Detect which cell encompasses the target text, then output its (x, y) center coordinate. 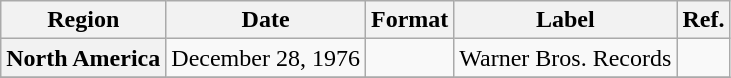
December 28, 1976 (266, 58)
Ref. (704, 20)
Region (84, 20)
Label (566, 20)
Format (409, 20)
Date (266, 20)
Warner Bros. Records (566, 58)
North America (84, 58)
